Output the [x, y] coordinate of the center of the cell containing the given text.  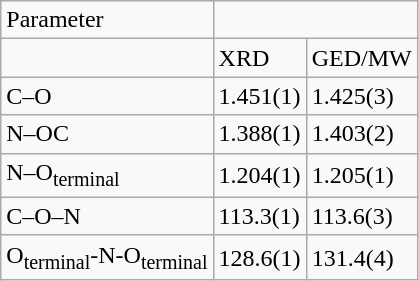
1.403(2) [362, 134]
C–O–N [107, 216]
Parameter [107, 20]
Oterminal-N-Oterminal [107, 257]
C–O [107, 96]
1.451(1) [260, 96]
1.388(1) [260, 134]
113.3(1) [260, 216]
1.205(1) [362, 175]
N–Oterminal [107, 175]
XRD [260, 58]
N–OC [107, 134]
131.4(4) [362, 257]
1.204(1) [260, 175]
128.6(1) [260, 257]
1.425(3) [362, 96]
113.6(3) [362, 216]
GED/MW [362, 58]
